Locate the cell with the specified text and output its (X, Y) center coordinate. 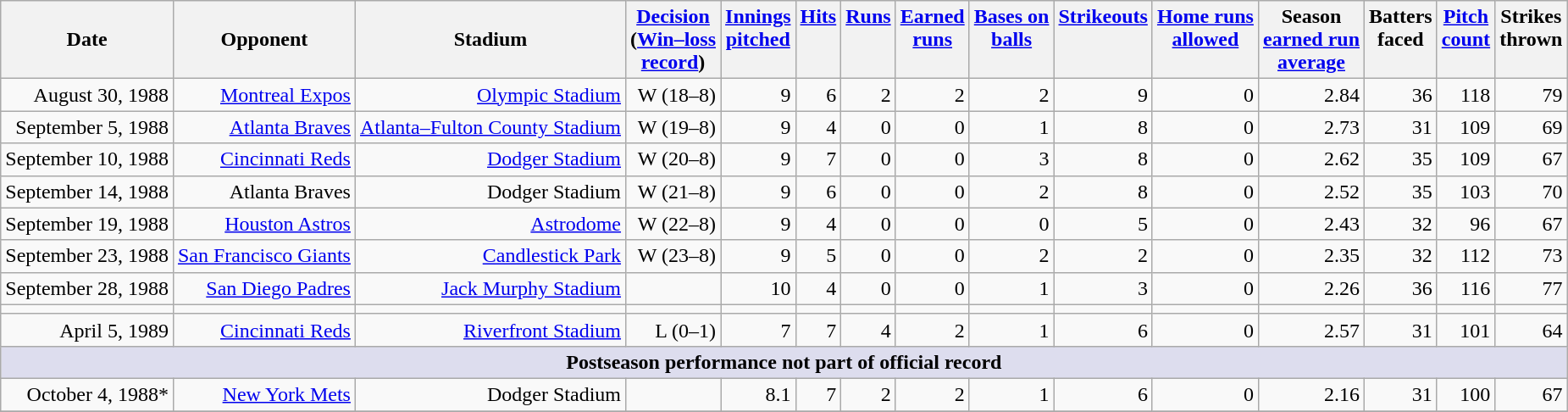
September 5, 1988 (87, 127)
September 23, 1988 (87, 256)
San Francisco Giants (264, 256)
Opponent (264, 40)
W (18–8) (673, 95)
64 (1532, 330)
Runs (868, 40)
2.35 (1311, 256)
2.16 (1311, 394)
W (23–8) (673, 256)
October 4, 1988* (87, 394)
103 (1465, 192)
September 14, 1988 (87, 192)
Strikeouts (1103, 40)
W (22–8) (673, 224)
Postseason performance not part of official record (784, 362)
Riverfront Stadium (490, 330)
August 30, 1988 (87, 95)
Stadium (490, 40)
Candlestick Park (490, 256)
Bases onballs (1011, 40)
Olympic Stadium (490, 95)
Decision(Win–lossrecord) (673, 40)
April 5, 1989 (87, 330)
112 (1465, 256)
Home runsallowed (1205, 40)
116 (1465, 288)
77 (1532, 288)
100 (1465, 394)
118 (1465, 95)
San Diego Padres (264, 288)
8.1 (758, 394)
Jack Murphy Stadium (490, 288)
Houston Astros (264, 224)
73 (1532, 256)
79 (1532, 95)
W (21–8) (673, 192)
2.43 (1311, 224)
Inningspitched (758, 40)
10 (758, 288)
Earnedruns (932, 40)
Montreal Expos (264, 95)
96 (1465, 224)
W (20–8) (673, 159)
Pitchcount (1465, 40)
2.57 (1311, 330)
Atlanta–Fulton County Stadium (490, 127)
2.73 (1311, 127)
September 19, 1988 (87, 224)
Battersfaced (1401, 40)
2.26 (1311, 288)
Astrodome (490, 224)
New York Mets (264, 394)
2.84 (1311, 95)
Strikesthrown (1532, 40)
L (0–1) (673, 330)
September 28, 1988 (87, 288)
2.52 (1311, 192)
Hits (818, 40)
101 (1465, 330)
September 10, 1988 (87, 159)
Seasonearned runaverage (1311, 40)
69 (1532, 127)
70 (1532, 192)
Date (87, 40)
W (19–8) (673, 127)
2.62 (1311, 159)
